Extract the (x, y) coordinate from the center of the cell holding the provided text.  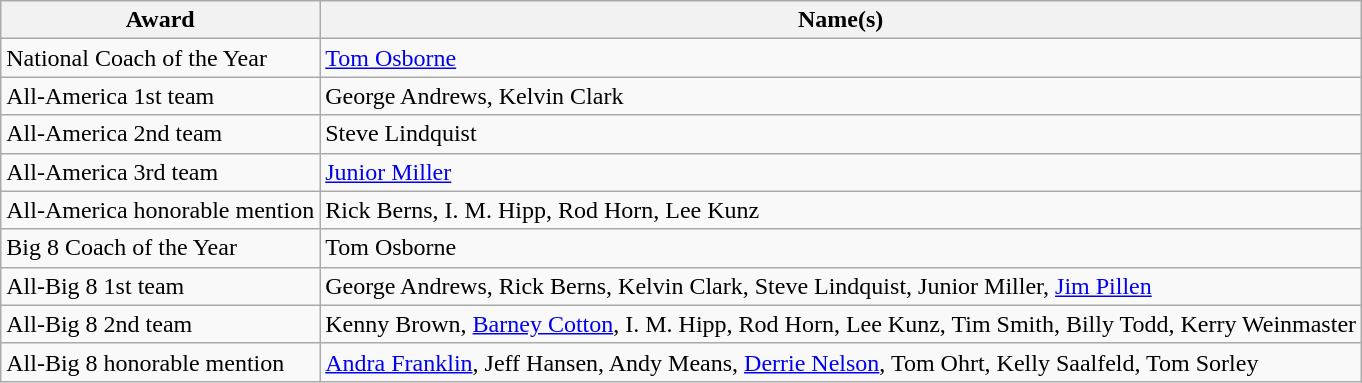
All-Big 8 2nd team (160, 324)
George Andrews, Rick Berns, Kelvin Clark, Steve Lindquist, Junior Miller, Jim Pillen (841, 286)
All-America 3rd team (160, 172)
Award (160, 20)
Junior Miller (841, 172)
All-America honorable mention (160, 210)
Kenny Brown, Barney Cotton, I. M. Hipp, Rod Horn, Lee Kunz, Tim Smith, Billy Todd, Kerry Weinmaster (841, 324)
Big 8 Coach of the Year (160, 248)
All-Big 8 1st team (160, 286)
Name(s) (841, 20)
Andra Franklin, Jeff Hansen, Andy Means, Derrie Nelson, Tom Ohrt, Kelly Saalfeld, Tom Sorley (841, 362)
All-Big 8 honorable mention (160, 362)
All-America 1st team (160, 96)
National Coach of the Year (160, 58)
All-America 2nd team (160, 134)
Rick Berns, I. M. Hipp, Rod Horn, Lee Kunz (841, 210)
George Andrews, Kelvin Clark (841, 96)
Steve Lindquist (841, 134)
